Identify which cell holds the provided text, then report its (x, y) central coordinate. 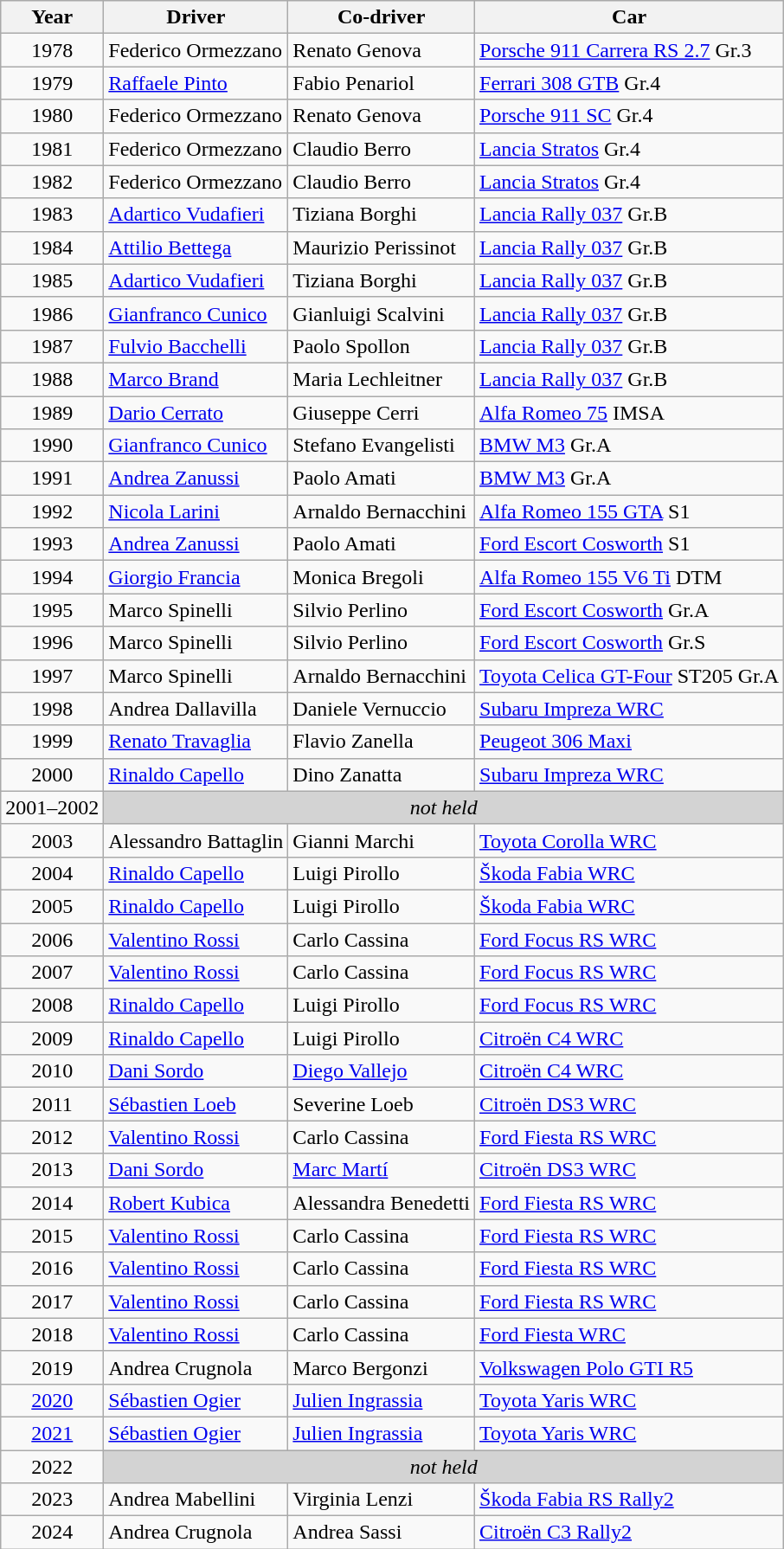
Co-driver (382, 17)
Alessandra Benedetti (382, 1203)
1987 (52, 346)
2020 (52, 1400)
Raffaele Pinto (196, 83)
Severine Loeb (382, 1104)
2006 (52, 939)
Paolo Spollon (382, 346)
Giorgio Francia (196, 577)
2017 (52, 1302)
1999 (52, 742)
Ferrari 308 GTB Gr.4 (630, 83)
2009 (52, 1038)
1990 (52, 446)
Maurizio Perissinot (382, 247)
1980 (52, 116)
1995 (52, 610)
2004 (52, 873)
Daniele Vernuccio (382, 709)
1981 (52, 149)
2003 (52, 840)
2013 (52, 1170)
2019 (52, 1367)
Andrea Mabellini (196, 1500)
Alfa Romeo 155 V6 Ti DTM (630, 577)
2011 (52, 1104)
1978 (52, 50)
Sébastien Loeb (196, 1104)
Porsche 911 SC Gr.4 (630, 116)
1983 (52, 215)
1988 (52, 379)
2005 (52, 906)
Dino Zanatta (382, 774)
2021 (52, 1433)
Ford Escort Cosworth Gr.S (630, 643)
1986 (52, 313)
Dario Cerrato (196, 413)
1997 (52, 676)
Robert Kubica (196, 1203)
Gianni Marchi (382, 840)
Ford Escort Cosworth Gr.A (630, 610)
Porsche 911 Carrera RS 2.7 Gr.3 (630, 50)
Alessandro Battaglin (196, 840)
1992 (52, 511)
2018 (52, 1334)
2024 (52, 1533)
Flavio Zanella (382, 742)
2014 (52, 1203)
1991 (52, 479)
Renato Travaglia (196, 742)
Ford Fiesta WRC (630, 1334)
2008 (52, 1006)
Car (630, 17)
Attilio Bettega (196, 247)
Fulvio Bacchelli (196, 346)
Škoda Fabia RS Rally2 (630, 1500)
Marc Martí (382, 1170)
Volkswagen Polo GTI R5 (630, 1367)
Giuseppe Cerri (382, 413)
2000 (52, 774)
2010 (52, 1071)
Toyota Corolla WRC (630, 840)
Marco Brand (196, 379)
1984 (52, 247)
1985 (52, 280)
Diego Vallejo (382, 1071)
2012 (52, 1137)
1989 (52, 413)
2007 (52, 973)
Alfa Romeo 75 IMSA (630, 413)
1998 (52, 709)
1982 (52, 182)
Maria Lechleitner (382, 379)
2023 (52, 1500)
2015 (52, 1236)
Alfa Romeo 155 GTA S1 (630, 511)
Peugeot 306 Maxi (630, 742)
1993 (52, 544)
2022 (52, 1467)
Driver (196, 17)
2001–2002 (52, 807)
Stefano Evangelisti (382, 446)
Year (52, 17)
1994 (52, 577)
Andrea Dallavilla (196, 709)
Gianluigi Scalvini (382, 313)
Toyota Celica GT-Four ST205 Gr.A (630, 676)
Ford Escort Cosworth S1 (630, 544)
Monica Bregoli (382, 577)
1979 (52, 83)
Virginia Lenzi (382, 1500)
Citroën C3 Rally2 (630, 1533)
Marco Bergonzi (382, 1367)
Andrea Sassi (382, 1533)
2016 (52, 1269)
1996 (52, 643)
Nicola Larini (196, 511)
Fabio Penariol (382, 83)
